Search for the cell housing the specified text and yield its (x, y) center coordinate. 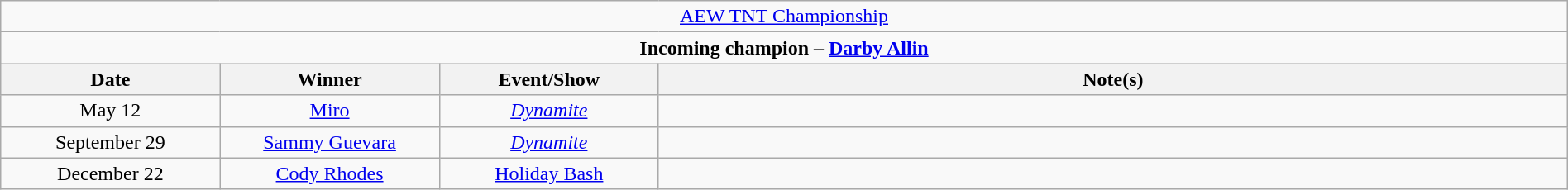
Incoming champion – Darby Allin (784, 48)
May 12 (111, 111)
Holiday Bash (549, 173)
AEW TNT Championship (784, 17)
September 29 (111, 142)
Date (111, 79)
Miro (329, 111)
Sammy Guevara (329, 142)
Winner (329, 79)
Cody Rhodes (329, 173)
Note(s) (1113, 79)
Event/Show (549, 79)
December 22 (111, 173)
